Return [X, Y] of the center of cell containing provided text 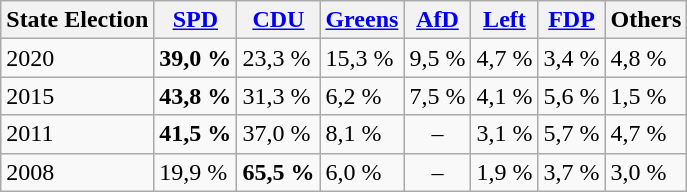
3,0 % [646, 172]
5,6 % [572, 96]
4,1 % [504, 96]
19,9 % [196, 172]
9,5 % [438, 58]
3,7 % [572, 172]
1,9 % [504, 172]
AfD [438, 20]
Others [646, 20]
5,7 % [572, 134]
2011 [78, 134]
4,8 % [646, 58]
7,5 % [438, 96]
1,5 % [646, 96]
SPD [196, 20]
Greens [362, 20]
15,3 % [362, 58]
65,5 % [278, 172]
2015 [78, 96]
6,0 % [362, 172]
39,0 % [196, 58]
Left [504, 20]
2008 [78, 172]
2020 [78, 58]
43,8 % [196, 96]
CDU [278, 20]
31,3 % [278, 96]
8,1 % [362, 134]
23,3 % [278, 58]
3,1 % [504, 134]
6,2 % [362, 96]
41,5 % [196, 134]
FDP [572, 20]
3,4 % [572, 58]
State Election [78, 20]
37,0 % [278, 134]
